From the cell containing the given text, extract its center point as (x, y) coordinate. 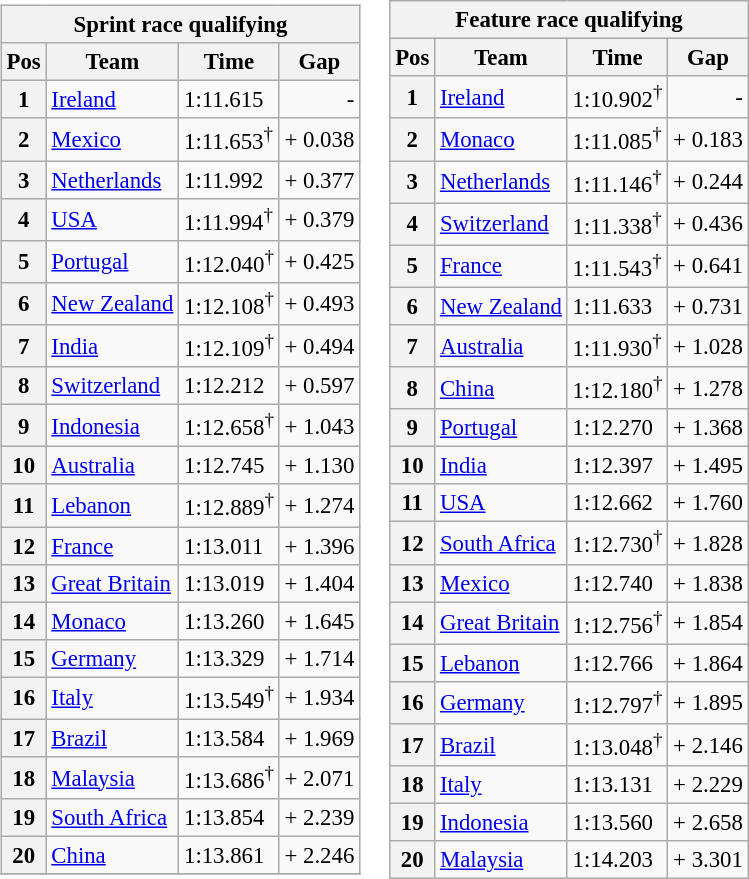
1:12.662 (617, 503)
1:11.146† (617, 182)
+ 1.404 (319, 583)
1:12.212 (229, 386)
+ 2.658 (708, 822)
+ 1.864 (708, 663)
Sprint race qualifying (180, 25)
+ 2.246 (319, 855)
+ 1.368 (708, 428)
+ 0.183 (708, 139)
+ 0.436 (708, 224)
+ 1.969 (319, 738)
1:11.085† (617, 139)
+ 3.301 (708, 860)
+ 1.396 (319, 545)
1:11.633 (617, 306)
+ 0.641 (708, 266)
1:12.270 (617, 428)
1:12.745 (229, 466)
1:13.260 (229, 621)
1:11.543† (617, 266)
1:12.756† (617, 623)
+ 0.244 (708, 182)
1:13.329 (229, 658)
Feature race qualifying (569, 20)
+ 0.038 (319, 139)
1:12.740 (617, 583)
+ 1.043 (319, 426)
+ 0.597 (319, 386)
+ 0.493 (319, 304)
1:12.658† (229, 426)
1:11.615 (229, 100)
1:11.930† (617, 346)
+ 2.146 (708, 745)
+ 0.425 (319, 261)
1:12.040† (229, 261)
+ 0.377 (319, 180)
1:11.992 (229, 180)
1:13.131 (617, 785)
+ 1.645 (319, 621)
1:12.766 (617, 663)
+ 1.895 (708, 702)
1:13.861 (229, 855)
+ 1.714 (319, 658)
+ 1.838 (708, 583)
+ 1.934 (319, 698)
1:12.889† (229, 505)
+ 1.828 (708, 543)
+ 0.379 (319, 219)
1:12.180† (617, 388)
1:12.397 (617, 466)
+ 2.229 (708, 785)
+ 1.274 (319, 505)
1:13.011 (229, 545)
1:11.653† (229, 139)
1:13.584 (229, 738)
+ 0.731 (708, 306)
+ 1.028 (708, 346)
1:13.549† (229, 698)
1:13.854 (229, 818)
+ 1.854 (708, 623)
+ 1.278 (708, 388)
1:12.109† (229, 346)
+ 2.071 (319, 778)
1:11.338† (617, 224)
1:12.797† (617, 702)
+ 1.130 (319, 466)
1:12.108† (229, 304)
1:14.203 (617, 860)
1:13.686† (229, 778)
1:13.560 (617, 822)
+ 1.760 (708, 503)
1:13.048† (617, 745)
1:11.994† (229, 219)
+ 1.495 (708, 466)
+ 2.239 (319, 818)
1:10.902† (617, 97)
1:13.019 (229, 583)
+ 0.494 (319, 346)
1:12.730† (617, 543)
